Scan for the cell matching the given text and deliver its [x, y] coordinate at center. 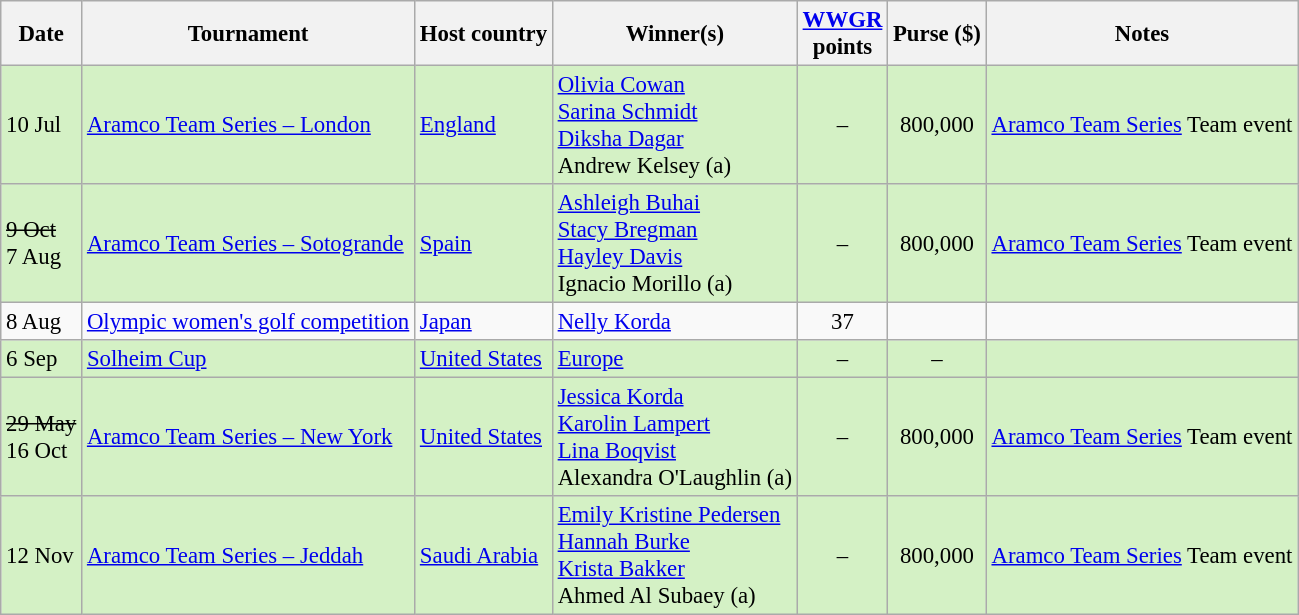
10 Jul [42, 126]
Saudi Arabia [484, 556]
Olivia Cowan Sarina Schmidt Diksha Dagar Andrew Kelsey (a) [674, 126]
Japan [484, 322]
6 Sep [42, 359]
37 [842, 322]
Tournament [248, 34]
Host country [484, 34]
Ashleigh Buhai Stacy Bregman Hayley Davis Ignacio Morillo (a) [674, 244]
Nelly Korda [674, 322]
England [484, 126]
Aramco Team Series – Sotogrande [248, 244]
Spain [484, 244]
Emily Kristine Pedersen Hannah Burke Krista Bakker Ahmed Al Subaey (a) [674, 556]
Aramco Team Series – London [248, 126]
Aramco Team Series – Jeddah [248, 556]
Europe [674, 359]
WWGRpoints [842, 34]
Solheim Cup [248, 359]
Date [42, 34]
29 May16 Oct [42, 438]
8 Aug [42, 322]
Winner(s) [674, 34]
Aramco Team Series – New York [248, 438]
Notes [1142, 34]
Jessica Korda Karolin Lampert Lina Boqvist Alexandra O'Laughlin (a) [674, 438]
Olympic women's golf competition [248, 322]
Purse ($) [938, 34]
9 Oct7 Aug [42, 244]
12 Nov [42, 556]
